Locate the cell with the specified text and output its [x, y] center coordinate. 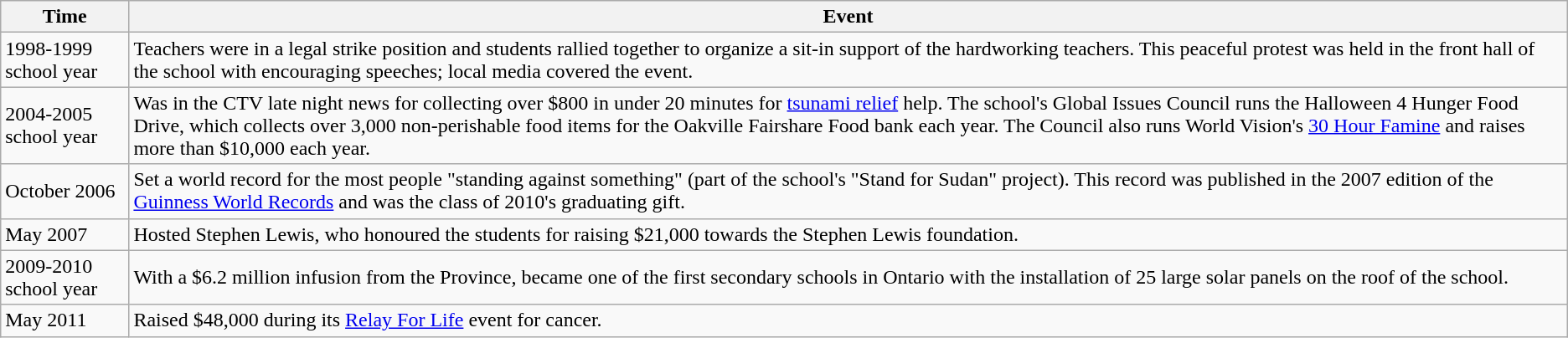
2004-2005 school year [65, 125]
Raised $48,000 during its Relay For Life event for cancer. [848, 320]
1998-1999 school year [65, 60]
Time [65, 17]
Event [848, 17]
Hosted Stephen Lewis, who honoured the students for raising $21,000 towards the Stephen Lewis foundation. [848, 234]
2009-2010 school year [65, 278]
October 2006 [65, 191]
May 2007 [65, 234]
May 2011 [65, 320]
